Extract the [x, y] coordinate from the center of the cell holding the provided text.  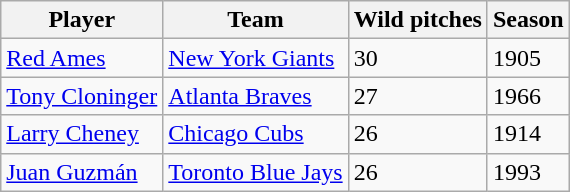
Atlanta Braves [256, 96]
Toronto Blue Jays [256, 172]
Chicago Cubs [256, 134]
Player [82, 20]
1914 [528, 134]
1905 [528, 58]
1966 [528, 96]
Tony Cloninger [82, 96]
30 [418, 58]
Wild pitches [418, 20]
Season [528, 20]
Juan Guzmán [82, 172]
27 [418, 96]
Larry Cheney [82, 134]
Team [256, 20]
Red Ames [82, 58]
1993 [528, 172]
New York Giants [256, 58]
